Return [x, y] of the center of cell containing provided text 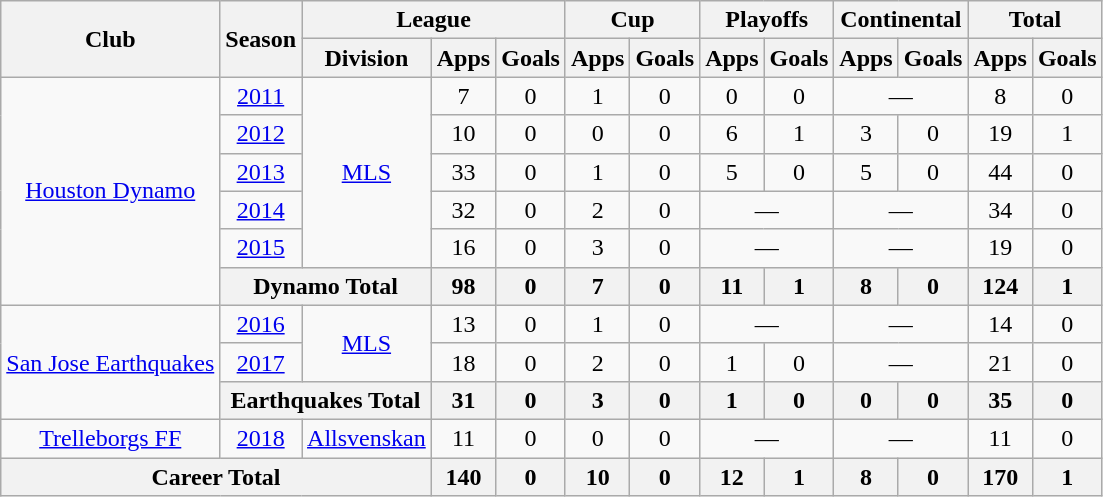
2013 [261, 172]
Continental [901, 20]
2017 [261, 362]
2018 [261, 438]
Career Total [216, 477]
Dynamo Total [326, 286]
Club [110, 39]
2014 [261, 210]
35 [1000, 400]
2012 [261, 134]
Earthquakes Total [326, 400]
18 [463, 362]
124 [1000, 286]
Playoffs [767, 20]
12 [732, 477]
34 [1000, 210]
44 [1000, 172]
98 [463, 286]
Cup [632, 20]
140 [463, 477]
League [434, 20]
Trelleborgs FF [110, 438]
6 [732, 134]
San Jose Earthquakes [110, 362]
32 [463, 210]
21 [1000, 362]
33 [463, 172]
Allsvenskan [367, 438]
14 [1000, 324]
2016 [261, 324]
31 [463, 400]
Houston Dynamo [110, 191]
Division [367, 58]
2015 [261, 248]
2011 [261, 96]
Total [1035, 20]
Season [261, 39]
16 [463, 248]
13 [463, 324]
170 [1000, 477]
